Search for the cell housing the specified text and yield its (X, Y) center coordinate. 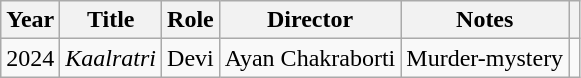
Title (111, 20)
Kaalratri (111, 58)
Ayan Chakraborti (310, 58)
2024 (30, 58)
Notes (485, 20)
Year (30, 20)
Devi (191, 58)
Role (191, 20)
Director (310, 20)
Murder-mystery (485, 58)
